Scan for the cell matching the given text and deliver its (X, Y) coordinate at center. 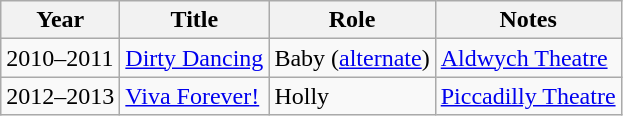
Piccadilly Theatre (528, 96)
Viva Forever! (194, 96)
Title (194, 20)
Dirty Dancing (194, 58)
2012–2013 (60, 96)
Aldwych Theatre (528, 58)
Holly (352, 96)
Year (60, 20)
2010–2011 (60, 58)
Role (352, 20)
Notes (528, 20)
Baby (alternate) (352, 58)
